For the text-containing cell, return its midpoint in (x, y) coordinate format. 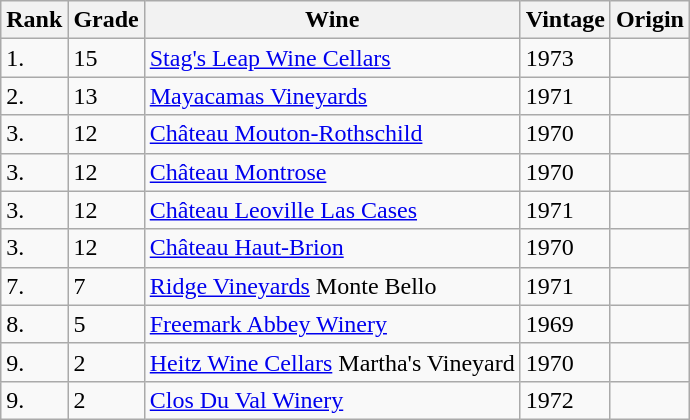
13 (106, 96)
Château Leoville Las Cases (332, 210)
5 (106, 324)
1972 (565, 400)
Château Haut-Brion (332, 248)
15 (106, 58)
1973 (565, 58)
Grade (106, 20)
Stag's Leap Wine Cellars (332, 58)
Heitz Wine Cellars Martha's Vineyard (332, 362)
Mayacamas Vineyards (332, 96)
7 (106, 286)
Rank (34, 20)
8. (34, 324)
Château Mouton-Rothschild (332, 134)
Wine (332, 20)
1969 (565, 324)
Freemark Abbey Winery (332, 324)
Vintage (565, 20)
Ridge Vineyards Monte Bello (332, 286)
Château Montrose (332, 172)
Origin (650, 20)
1. (34, 58)
Clos Du Val Winery (332, 400)
2. (34, 96)
7. (34, 286)
